Return the [x, y] coordinate for the center point of the cell that contains the specified text.  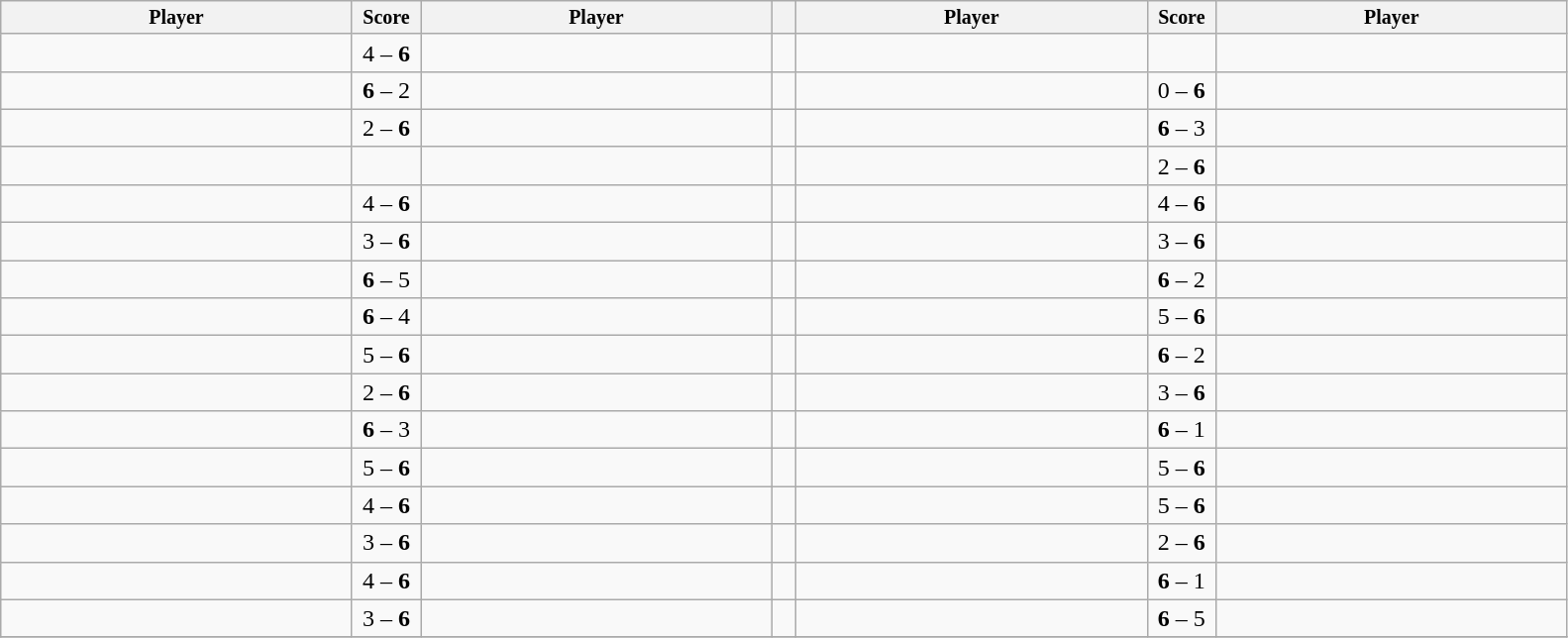
6 – 4 [386, 317]
0 – 6 [1181, 90]
